Search for the cell housing the specified text and yield its [X, Y] center coordinate. 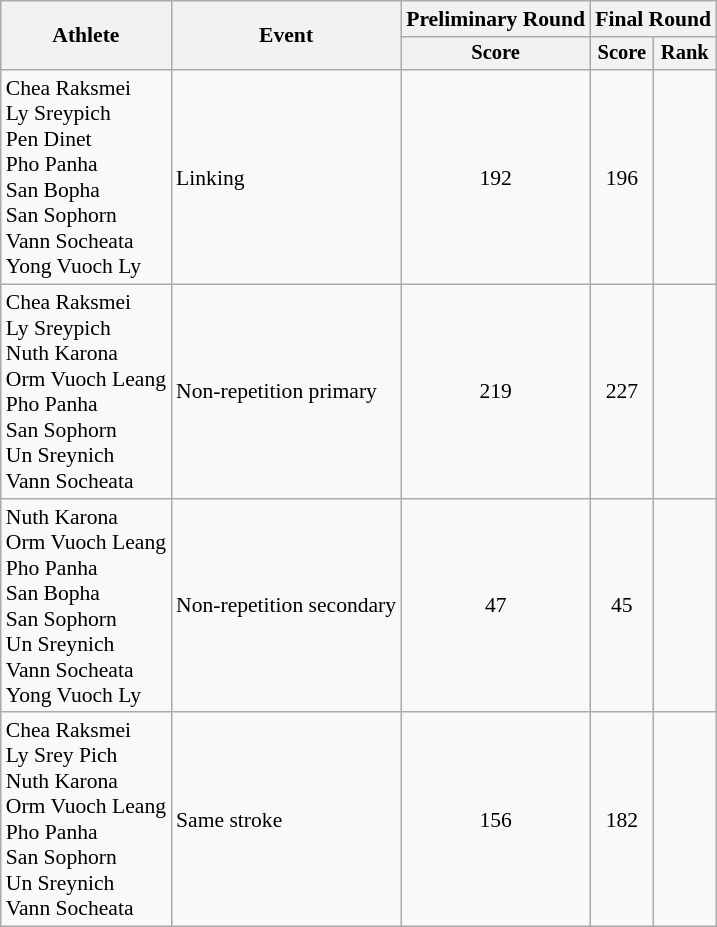
Event [286, 36]
Non-repetition secondary [286, 606]
Chea RaksmeiLy Srey PichNuth KaronaOrm Vuoch LeangPho PanhaSan SophornUn SreynichVann Socheata [86, 820]
Final Round [653, 19]
Non-repetition primary [286, 392]
219 [496, 392]
Nuth KaronaOrm Vuoch Leang Pho PanhaSan BophaSan SophornUn SreynichVann SocheataYong Vuoch Ly [86, 606]
192 [496, 177]
Rank [686, 54]
Athlete [86, 36]
156 [496, 820]
Linking [286, 177]
45 [622, 606]
Chea RaksmeiLy SreypichNuth KaronaOrm Vuoch LeangPho PanhaSan Sophorn Un SreynichVann Socheata [86, 392]
Same stroke [286, 820]
47 [496, 606]
Preliminary Round [496, 19]
182 [622, 820]
227 [622, 392]
196 [622, 177]
Chea RaksmeiLy SreypichPen DinetPho PanhaSan BophaSan SophornVann SocheataYong Vuoch Ly [86, 177]
